Extract the [x, y] coordinate from the center of the cell holding the provided text.  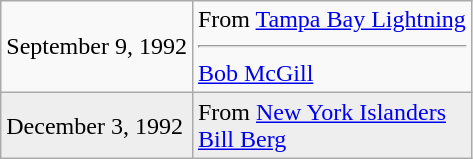
December 3, 1992 [97, 126]
From New York Islanders Bill Berg [332, 126]
From Tampa Bay LightningBob McGill [332, 47]
September 9, 1992 [97, 47]
